Capture the cell that displays the provided text and extract its [x, y] central coordinate. 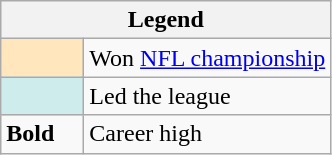
Led the league [208, 96]
Legend [166, 20]
Career high [208, 134]
Won NFL championship [208, 58]
Bold [42, 134]
